Pinpoint the cell where the given text exists, returning its [X, Y] midpoint coordinate. 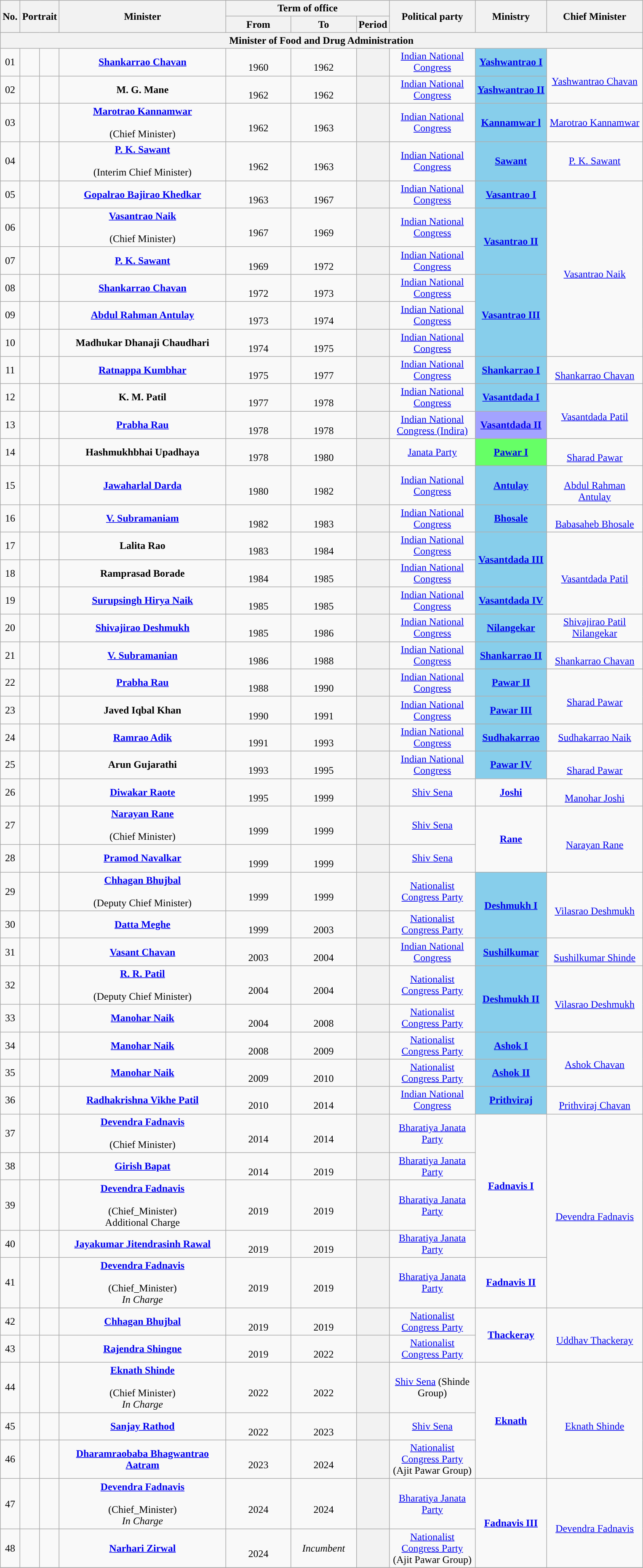
20 [10, 628]
Radhakrishna Vikhe Patil [142, 1100]
Yashwantrao II [511, 89]
Ramrao Adik [142, 737]
Incumbent [323, 1548]
Antulay [511, 485]
22 [10, 683]
Vasantrao I [511, 194]
Narhari Zirwal [142, 1548]
01 [10, 62]
Sudhakarrao [511, 737]
Jawaharlal Darda [142, 485]
Sanjay Rathod [142, 1426]
Uddhav Thackeray [595, 1335]
Prithviraj [511, 1100]
Lalita Rao [142, 546]
43 [10, 1349]
Ashok II [511, 1073]
Kannamwar l [511, 122]
Ashok I [511, 1046]
05 [10, 194]
41 [10, 1282]
Devendra Fadnavis (Chief Minister) [142, 1133]
23 [10, 710]
Yashwantrao Chavan [595, 76]
1960 [259, 62]
28 [10, 859]
Rajendra Shingne [142, 1349]
Shivajirao Deshmukh [142, 628]
Bhosale [511, 519]
Thackeray [511, 1335]
Manohar Joshi [595, 792]
38 [10, 1166]
Vasant Chavan [142, 952]
Eknath Shinde [595, 1421]
27 [10, 825]
19 [10, 600]
Babasaheb Bhosale [595, 519]
42 [10, 1321]
Fadnavis II [511, 1282]
Ramprasad Borade [142, 573]
Vasantdada III [511, 559]
14 [10, 452]
Shankarrao II [511, 655]
48 [10, 1548]
Marotrao Kannamwar [595, 122]
V. Subramanian [142, 655]
Chhagan Bhujbal (Deputy Chief Minister) [142, 892]
Surupsingh Hirya Naik [142, 600]
Sushilkumar Shinde [595, 952]
R. R. Patil (Deputy Chief Minister) [142, 985]
Term of office [307, 8]
25 [10, 764]
Sudhakarrao Naik [595, 737]
K. M. Patil [142, 397]
P. K. Sawant (Interim Chief Minister) [142, 161]
13 [10, 425]
18 [10, 573]
Vasantdada I [511, 397]
08 [10, 288]
Gopalrao Bajirao Khedkar [142, 194]
Vasantrao III [511, 315]
21 [10, 655]
No. [10, 16]
Yashwantrao I [511, 62]
02 [10, 89]
15 [10, 485]
Arun Gujarathi [142, 764]
Pramod Navalkar [142, 859]
Political party [432, 16]
Eknath [511, 1421]
Joshi [511, 792]
24 [10, 737]
39 [10, 1205]
40 [10, 1243]
04 [10, 161]
17 [10, 546]
16 [10, 519]
30 [10, 924]
Diwakar Raote [142, 792]
Devendra Fadnavis (Chief_Minister) Additional Charge [142, 1205]
Ministry [511, 16]
44 [10, 1387]
10 [10, 343]
Vasantrao Naik [595, 269]
35 [10, 1073]
31 [10, 952]
Narayan Rane (Chief Minister) [142, 825]
Vasantrao II [511, 241]
Janata Party [432, 452]
From [259, 24]
Girish Bapat [142, 1166]
Portrait [40, 16]
Deshmukh II [511, 998]
45 [10, 1426]
Narayan Rane [595, 839]
Rane [511, 839]
Pawar III [511, 710]
Shankarrao I [511, 370]
Prithviraj Chavan [595, 1100]
32 [10, 985]
Vasantdada IV [511, 600]
37 [10, 1133]
Pawar IV [511, 764]
29 [10, 892]
Nilangekar [511, 628]
Ashok Chavan [595, 1059]
06 [10, 227]
Vasantdada II [511, 425]
Shivajirao Patil Nilangekar [595, 628]
Minister [142, 16]
Madhukar Dhanaji Chaudhari [142, 343]
Fadnavis I [511, 1185]
36 [10, 1100]
Javed Iqbal Khan [142, 710]
M. G. Mane [142, 89]
Sushilkumar [511, 952]
Shiv Sena (Shinde Group) [432, 1387]
Marotrao Kannamwar (Chief Minister) [142, 122]
Ratnappa Kumbhar [142, 370]
Sawant [511, 161]
07 [10, 260]
Fadnavis III [511, 1523]
12 [10, 397]
Datta Meghe [142, 924]
26 [10, 792]
Minister of Food and Drug Administration [322, 40]
Pawar I [511, 452]
Dharamraobaba Bhagwantrao Aatram [142, 1459]
Period [373, 24]
Deshmukh I [511, 905]
09 [10, 315]
Pawar II [511, 683]
47 [10, 1504]
03 [10, 122]
Hashmukhbhai Upadhaya [142, 452]
11 [10, 370]
V. Subramaniam [142, 519]
Indian National Congress (Indira) [432, 425]
Eknath Shinde (Chief Minister)In Charge [142, 1387]
46 [10, 1459]
To [323, 24]
Chief Minister [595, 16]
Jayakumar Jitendrasinh Rawal [142, 1243]
33 [10, 1018]
Vasantrao Naik (Chief Minister) [142, 227]
34 [10, 1046]
Chhagan Bhujbal [142, 1321]
